Identify which cell holds the provided text, then report its [x, y] central coordinate. 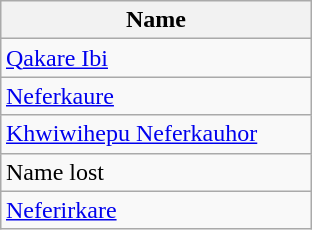
Name lost [156, 172]
Neferirkare [156, 210]
Name [156, 20]
Neferkaure [156, 96]
Qakare Ibi [156, 58]
Khwiwihepu Neferkauhor [156, 134]
